Provide the [X, Y] coordinate of the cell's center where the given text is located.  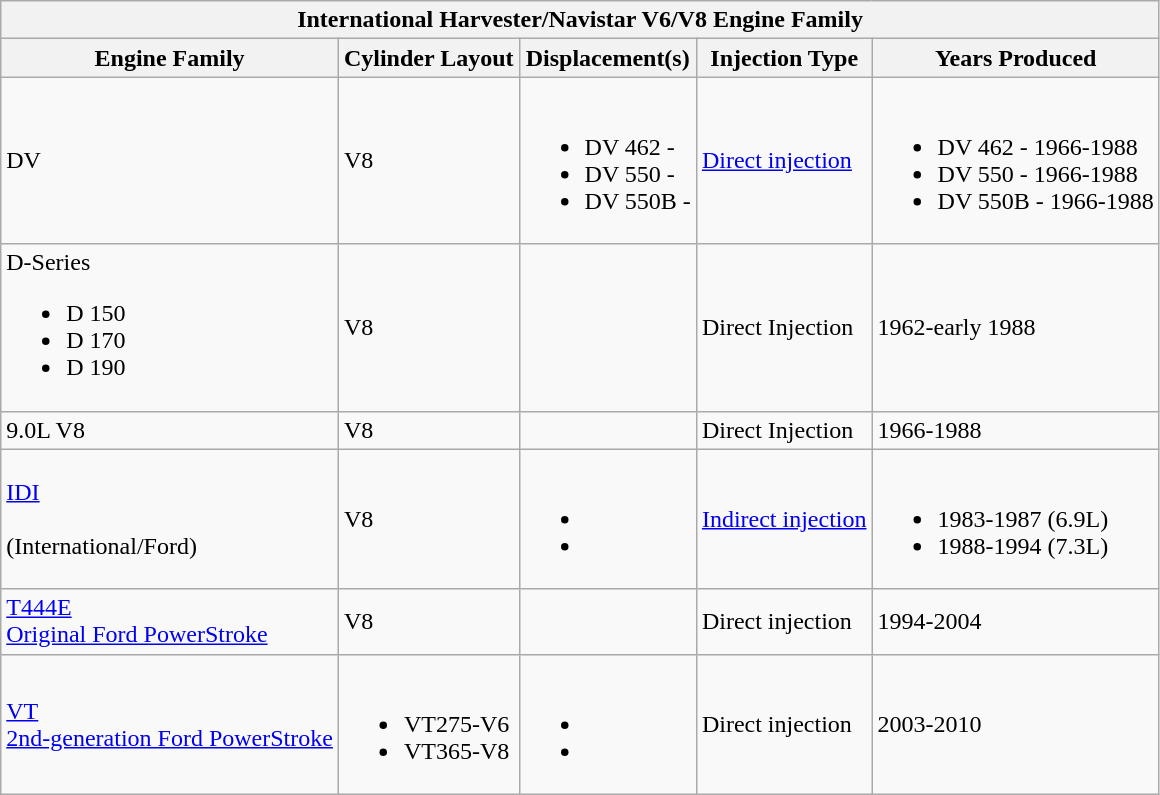
DV 462 - 1966-1988DV 550 - 1966-1988DV 550B - 1966-1988 [1016, 160]
1983-1987 (6.9L)1988-1994 (7.3L) [1016, 519]
IDI(International/Ford) [170, 519]
VT 2nd-generation Ford PowerStroke [170, 724]
Indirect injection [784, 519]
Years Produced [1016, 58]
T444E Original Ford PowerStroke [170, 622]
1966-1988 [1016, 430]
DV [170, 160]
DV 462 - DV 550 - DV 550B - [608, 160]
2003-2010 [1016, 724]
Cylinder Layout [428, 58]
Displacement(s) [608, 58]
1962-early 1988 [1016, 328]
VT275-V6VT365-V8 [428, 724]
1994-2004 [1016, 622]
Engine Family [170, 58]
International Harvester/Navistar V6/V8 Engine Family [580, 20]
D-SeriesD 150D 170D 190 [170, 328]
9.0L V8 [170, 430]
Injection Type [784, 58]
